For the text-containing cell, return its midpoint in [x, y] coordinate format. 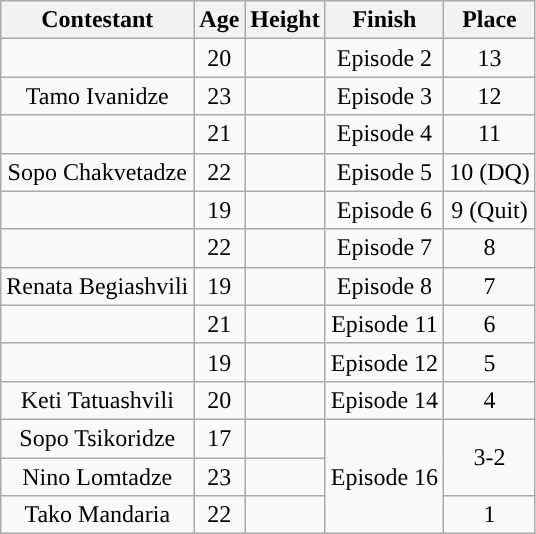
Episode 4 [384, 134]
Episode 8 [384, 286]
Place [490, 20]
7 [490, 286]
Nino Lomtadze [98, 477]
Height [285, 20]
Episode 14 [384, 400]
6 [490, 324]
Age [220, 20]
Episode 6 [384, 210]
Episode 12 [384, 362]
Episode 3 [384, 96]
Sopo Chakvetadze [98, 172]
Episode 11 [384, 324]
3-2 [490, 457]
Finish [384, 20]
1 [490, 515]
Sopo Tsikoridze [98, 438]
17 [220, 438]
Episode 5 [384, 172]
4 [490, 400]
Renata Begiashvili [98, 286]
Episode 7 [384, 248]
5 [490, 362]
Contestant [98, 20]
12 [490, 96]
9 (Quit) [490, 210]
8 [490, 248]
13 [490, 58]
Tako Mandaria [98, 515]
Episode 2 [384, 58]
Keti Tatuashvili [98, 400]
11 [490, 134]
Episode 16 [384, 476]
Tamo Ivanidze [98, 96]
10 (DQ) [490, 172]
